Extract the (X, Y) coordinate from the center of the cell holding the provided text.  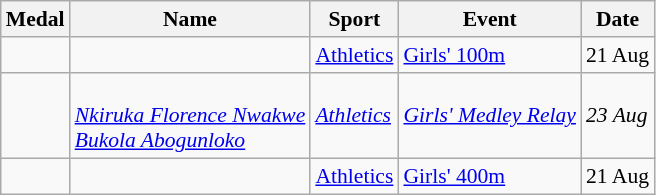
Date (618, 19)
Medal (36, 19)
23 Aug (618, 116)
Name (190, 19)
Girls' 100m (490, 55)
Girls' 400m (490, 177)
Sport (354, 19)
Event (490, 19)
Girls' Medley Relay (490, 116)
Nkiruka Florence NwakweBukola Abogunloko (190, 116)
